For the text-containing cell, return its midpoint in (X, Y) coordinate format. 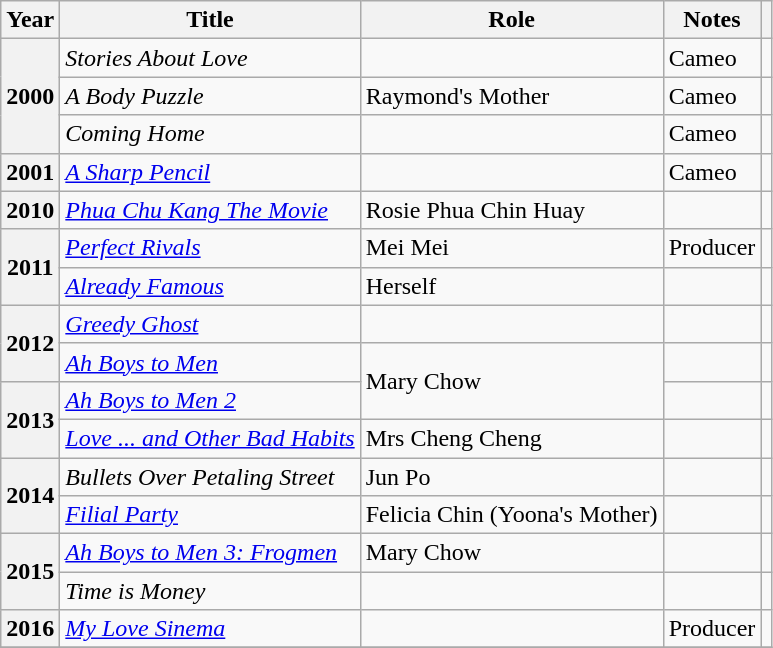
2015 (30, 572)
2010 (30, 210)
Already Famous (210, 286)
Rosie Phua Chin Huay (512, 210)
Greedy Ghost (210, 324)
Time is Money (210, 591)
Jun Po (512, 477)
Year (30, 20)
Phua Chu Kang The Movie (210, 210)
A Body Puzzle (210, 96)
Love ... and Other Bad Habits (210, 438)
My Love Sinema (210, 629)
Stories About Love (210, 58)
Role (512, 20)
2001 (30, 172)
Ah Boys to Men 3: Frogmen (210, 553)
2000 (30, 96)
Notes (712, 20)
2011 (30, 267)
Coming Home (210, 134)
A Sharp Pencil (210, 172)
Bullets Over Petaling Street (210, 477)
Perfect Rivals (210, 248)
Mrs Cheng Cheng (512, 438)
Title (210, 20)
Ah Boys to Men (210, 362)
2014 (30, 496)
2016 (30, 629)
2012 (30, 343)
Raymond's Mother (512, 96)
Filial Party (210, 515)
Herself (512, 286)
Felicia Chin (Yoona's Mother) (512, 515)
2013 (30, 419)
Ah Boys to Men 2 (210, 400)
Mei Mei (512, 248)
